Find where the given text appears and provide that cell's center as [X, Y] coordinate. 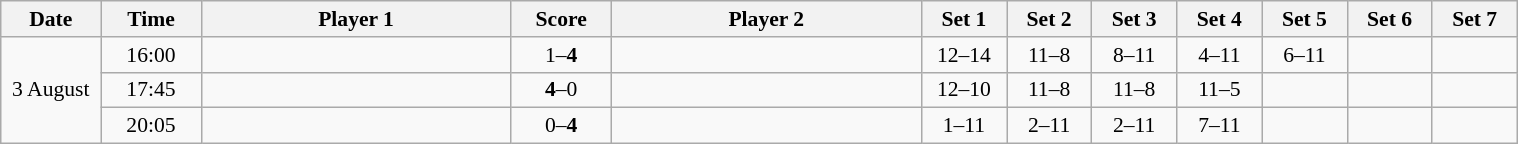
1–11 [964, 126]
11–5 [1220, 90]
16:00 [151, 55]
Score [561, 19]
Set 7 [1474, 19]
Player 1 [356, 19]
1–4 [561, 55]
Set 1 [964, 19]
Set 5 [1304, 19]
8–11 [1134, 55]
7–11 [1220, 126]
Set 3 [1134, 19]
12–10 [964, 90]
4–11 [1220, 55]
3 August [51, 90]
Set 4 [1220, 19]
Set 2 [1048, 19]
6–11 [1304, 55]
Date [51, 19]
0–4 [561, 126]
Time [151, 19]
17:45 [151, 90]
4–0 [561, 90]
Set 6 [1390, 19]
Player 2 [766, 19]
20:05 [151, 126]
12–14 [964, 55]
